Search for the cell housing the specified text and yield its (x, y) center coordinate. 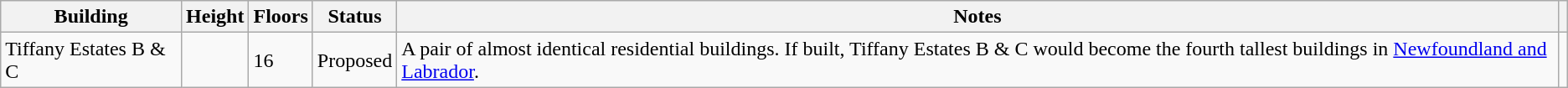
Notes (977, 17)
Height (215, 17)
Building (91, 17)
Proposed (354, 60)
Tiffany Estates B & C (91, 60)
16 (281, 60)
Status (354, 17)
Floors (281, 17)
